For the text-containing cell, return its midpoint in [X, Y] coordinate format. 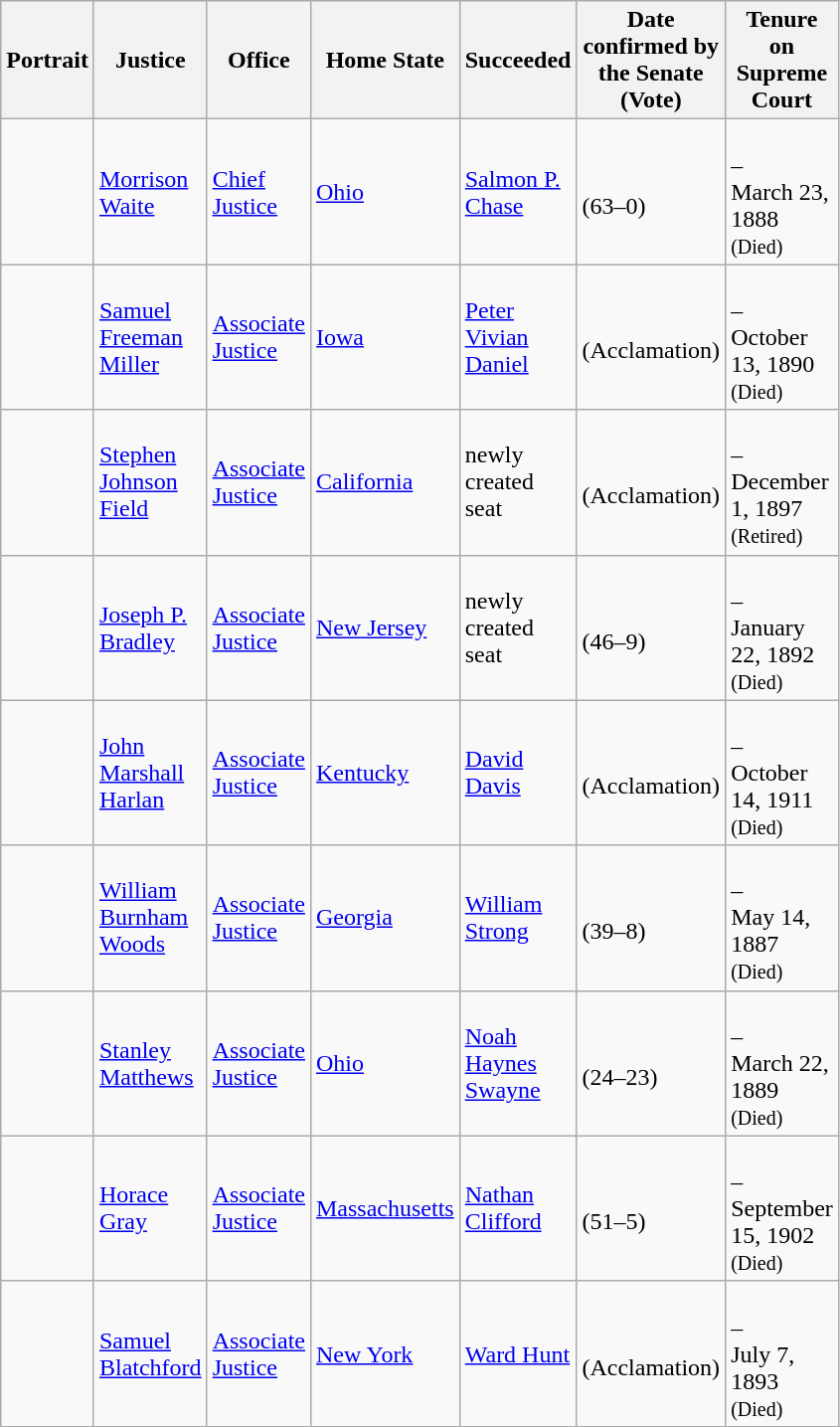
Morrison Waite [150, 192]
–July 7, 1893(Died) [782, 1353]
New Jersey [385, 627]
Samuel Freeman Miller [150, 337]
Samuel Blatchford [150, 1353]
Salmon P. Chase [518, 192]
(24–23) [651, 1063]
New York [385, 1353]
Succeeded [518, 60]
–May 14, 1887(Died) [782, 918]
Chief Justice [258, 192]
Kentucky [385, 773]
–March 23, 1888(Died) [782, 192]
Peter Vivian Daniel [518, 337]
Joseph P. Bradley [150, 627]
Justice [150, 60]
–December 1, 1897(Retired) [782, 482]
(63–0) [651, 192]
(39–8) [651, 918]
Massachusetts [385, 1208]
John Marshall Harlan [150, 773]
–October 14, 1911(Died) [782, 773]
Georgia [385, 918]
–January 22, 1892(Died) [782, 627]
Horace Gray [150, 1208]
(46–9) [651, 627]
William Burnham Woods [150, 918]
David Davis [518, 773]
Iowa [385, 337]
Portrait [48, 60]
(51–5) [651, 1208]
Ward Hunt [518, 1353]
William Strong [518, 918]
–September 15, 1902(Died) [782, 1208]
Noah Haynes Swayne [518, 1063]
California [385, 482]
Stanley Matthews [150, 1063]
Date confirmed by the Senate(Vote) [651, 60]
Tenure on Supreme Court [782, 60]
–March 22, 1889(Died) [782, 1063]
Office [258, 60]
Stephen Johnson Field [150, 482]
Home State [385, 60]
–October 13, 1890(Died) [782, 337]
Nathan Clifford [518, 1208]
